Find where the given text appears and provide that cell's center as (x, y) coordinate. 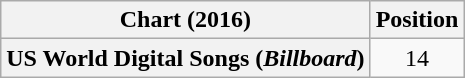
14 (417, 58)
Position (417, 20)
Chart (2016) (186, 20)
US World Digital Songs (Billboard) (186, 58)
